Capture the cell that displays the provided text and extract its [X, Y] central coordinate. 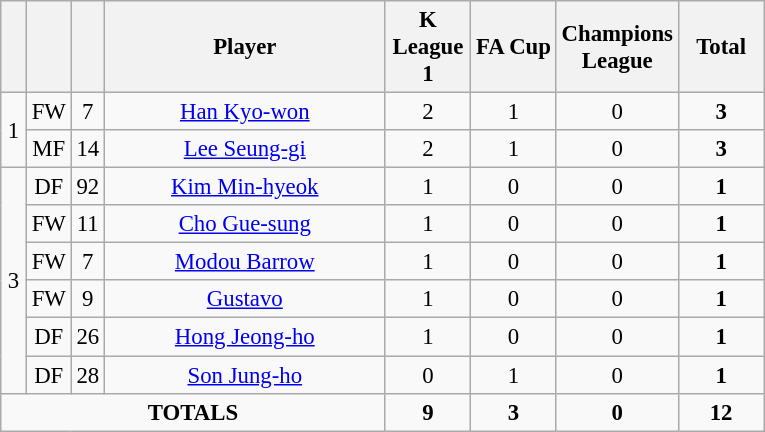
Hong Jeong-ho [244, 337]
Gustavo [244, 299]
Kim Min-hyeok [244, 187]
Lee Seung-gi [244, 149]
28 [88, 375]
TOTALS [193, 412]
Total [721, 47]
Champions League [617, 47]
Cho Gue-sung [244, 224]
92 [88, 187]
26 [88, 337]
11 [88, 224]
Player [244, 47]
K League 1 [428, 47]
Han Kyo-won [244, 112]
12 [721, 412]
FA Cup [514, 47]
14 [88, 149]
MF [48, 149]
Son Jung-ho [244, 375]
Modou Barrow [244, 262]
